For the text-containing cell, return its midpoint in [x, y] coordinate format. 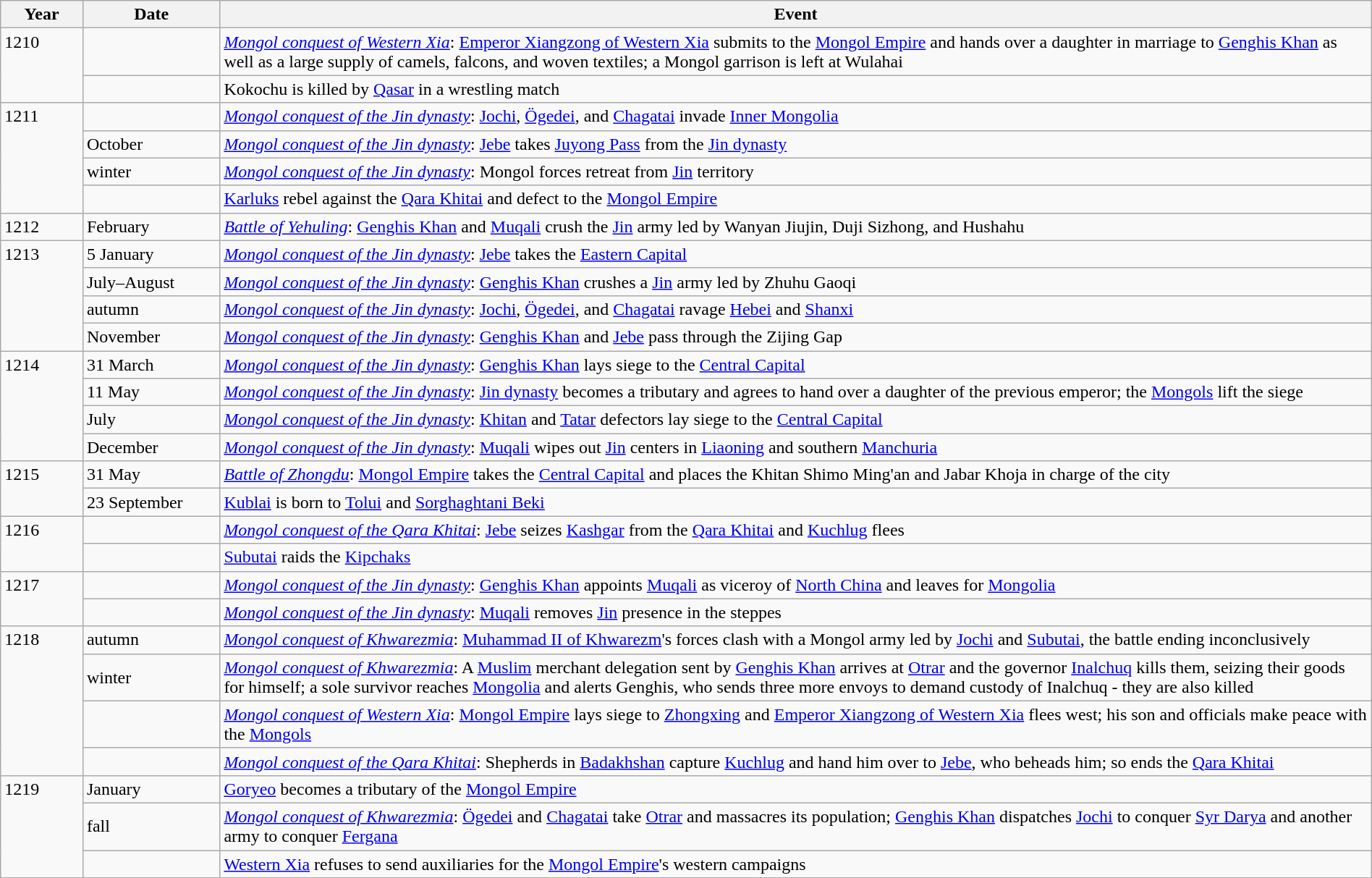
1212 [42, 227]
1210 [42, 65]
31 May [151, 475]
1217 [42, 599]
1213 [42, 295]
Event [796, 14]
Mongol conquest of the Qara Khitai: Jebe seizes Kashgar from the Qara Khitai and Kuchlug flees [796, 530]
23 September [151, 502]
fall [151, 827]
Date [151, 14]
Battle of Zhongdu: Mongol Empire takes the Central Capital and places the Khitan Shimo Ming'an and Jabar Khoja in charge of the city [796, 475]
Western Xia refuses to send auxiliaries for the Mongol Empire's western campaigns [796, 864]
Mongol conquest of the Jin dynasty: Genghis Khan lays siege to the Central Capital [796, 364]
31 March [151, 364]
11 May [151, 392]
Mongol conquest of the Jin dynasty: Genghis Khan crushes a Jin army led by Zhuhu Gaoqi [796, 282]
1216 [42, 544]
January [151, 789]
Battle of Yehuling: Genghis Khan and Muqali crush the Jin army led by Wanyan Jiujin, Duji Sizhong, and Hushahu [796, 227]
Mongol conquest of the Jin dynasty: Jochi, Ögedei, and Chagatai ravage Hebei and Shanxi [796, 309]
Mongol conquest of the Jin dynasty: Jebe takes the Eastern Capital [796, 254]
Year [42, 14]
November [151, 337]
Goryeo becomes a tributary of the Mongol Empire [796, 789]
February [151, 227]
Subutai raids the Kipchaks [796, 557]
Mongol conquest of the Jin dynasty: Jebe takes Juyong Pass from the Jin dynasty [796, 144]
1211 [42, 158]
1218 [42, 701]
October [151, 144]
Kublai is born to Tolui and Sorghaghtani Beki [796, 502]
Mongol conquest of the Jin dynasty: Muqali wipes out Jin centers in Liaoning and southern Manchuria [796, 447]
1219 [42, 827]
Mongol conquest of the Jin dynasty: Genghis Khan appoints Muqali as viceroy of North China and leaves for Mongolia [796, 585]
Mongol conquest of the Qara Khitai: Shepherds in Badakhshan capture Kuchlug and hand him over to Jebe, who beheads him; so ends the Qara Khitai [796, 761]
Mongol conquest of the Jin dynasty: Mongol forces retreat from Jin territory [796, 172]
Kokochu is killed by Qasar in a wrestling match [796, 89]
1214 [42, 405]
July–August [151, 282]
December [151, 447]
July [151, 420]
Karluks rebel against the Qara Khitai and defect to the Mongol Empire [796, 199]
Mongol conquest of the Jin dynasty: Muqali removes Jin presence in the steppes [796, 612]
Mongol conquest of the Jin dynasty: Khitan and Tatar defectors lay siege to the Central Capital [796, 420]
1215 [42, 489]
Mongol conquest of the Jin dynasty: Jochi, Ögedei, and Chagatai invade Inner Mongolia [796, 117]
Mongol conquest of Khwarezmia: Muhammad II of Khwarezm's forces clash with a Mongol army led by Jochi and Subutai, the battle ending inconclusively [796, 640]
5 January [151, 254]
Mongol conquest of the Jin dynasty: Genghis Khan and Jebe pass through the Zijing Gap [796, 337]
